Detect which cell encompasses the target text, then output its (x, y) center coordinate. 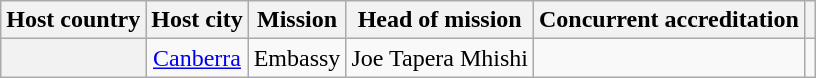
Embassy (297, 58)
Concurrent accreditation (668, 20)
Host city (197, 20)
Canberra (197, 58)
Mission (297, 20)
Host country (74, 20)
Joe Tapera Mhishi (440, 58)
Head of mission (440, 20)
